Return [X, Y] of the center of cell containing provided text 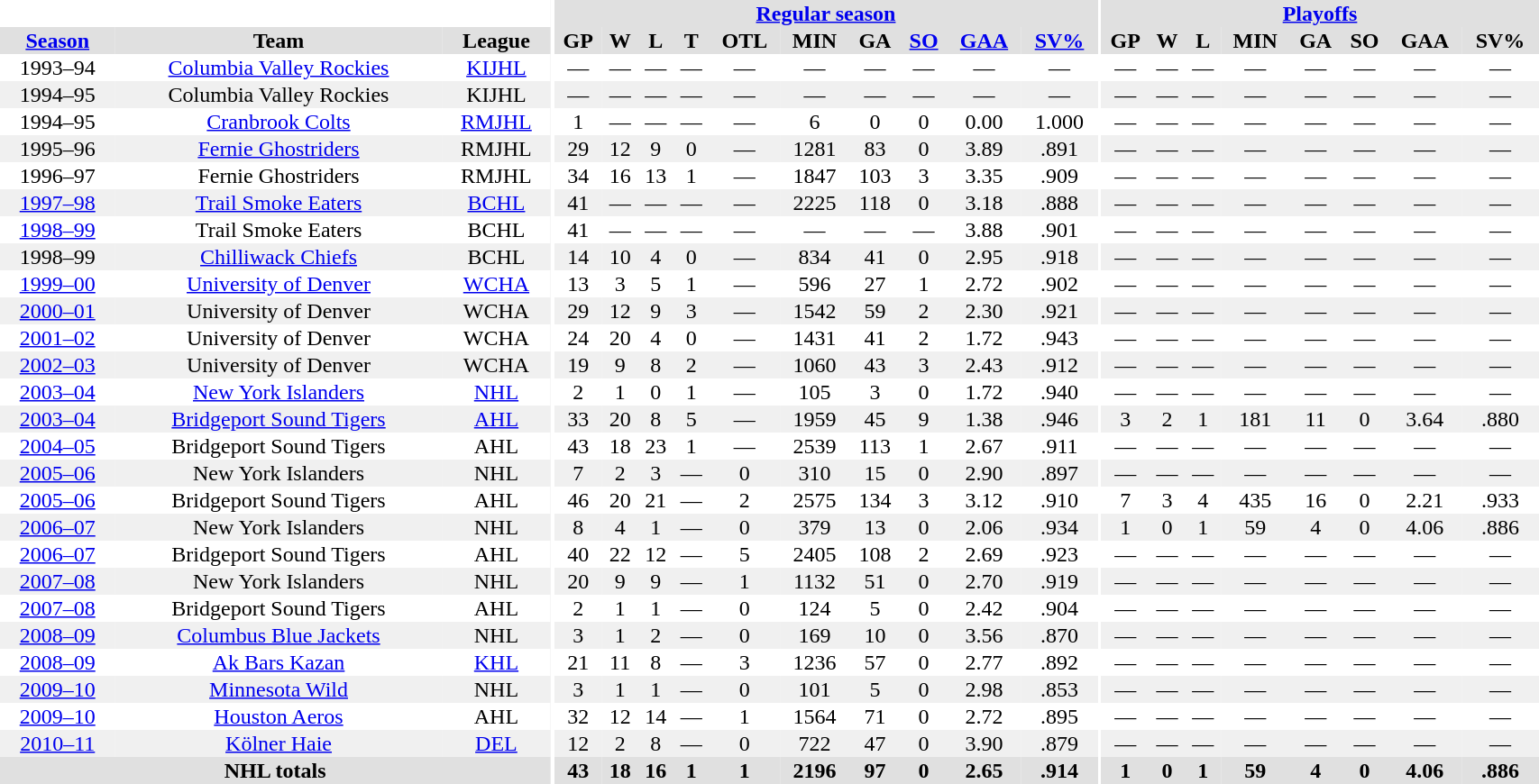
1997–98 [58, 203]
.923 [1059, 554]
.880 [1500, 419]
Team [278, 41]
2.69 [985, 554]
Ak Bars Kazan [278, 662]
.910 [1059, 500]
.904 [1059, 608]
.879 [1059, 743]
3.64 [1424, 419]
32 [579, 716]
105 [815, 392]
1132 [815, 581]
KHL [497, 662]
OTL [745, 41]
57 [875, 662]
2.65 [985, 770]
.902 [1059, 284]
3.89 [985, 149]
47 [875, 743]
19 [579, 365]
34 [579, 176]
DEL [497, 743]
1993–94 [58, 68]
181 [1255, 419]
103 [875, 176]
6 [815, 122]
113 [875, 446]
2002–03 [58, 365]
League [497, 41]
108 [875, 554]
2.42 [985, 608]
.940 [1059, 392]
.921 [1059, 311]
.909 [1059, 176]
2004–05 [58, 446]
Cranbrook Colts [278, 122]
134 [875, 500]
379 [815, 527]
3.35 [985, 176]
40 [579, 554]
22 [620, 554]
1542 [815, 311]
.918 [1059, 257]
3.12 [985, 500]
2.98 [985, 689]
.911 [1059, 446]
2.06 [985, 527]
97 [875, 770]
Minnesota Wild [278, 689]
71 [875, 716]
3.88 [985, 230]
2.21 [1424, 500]
Playoffs [1320, 14]
45 [875, 419]
101 [815, 689]
596 [815, 284]
.914 [1059, 770]
1996–97 [58, 176]
1236 [815, 662]
1.000 [1059, 122]
2.70 [985, 581]
.870 [1059, 635]
Columbus Blue Jackets [278, 635]
2.95 [985, 257]
.943 [1059, 338]
0.00 [985, 122]
.895 [1059, 716]
Regular season [826, 14]
118 [875, 203]
3.18 [985, 203]
3.90 [985, 743]
2405 [815, 554]
83 [875, 149]
834 [815, 257]
435 [1255, 500]
2.90 [985, 473]
2225 [815, 203]
.946 [1059, 419]
.891 [1059, 149]
27 [875, 284]
124 [815, 608]
NHL totals [275, 770]
T [692, 41]
2196 [815, 770]
1.38 [985, 419]
1995–96 [58, 149]
1999–00 [58, 284]
2.30 [985, 311]
2.77 [985, 662]
2575 [815, 500]
.901 [1059, 230]
15 [875, 473]
1060 [815, 365]
24 [579, 338]
310 [815, 473]
1564 [815, 716]
2010–11 [58, 743]
1431 [815, 338]
2001–02 [58, 338]
Chilliwack Chiefs [278, 257]
.919 [1059, 581]
.934 [1059, 527]
.912 [1059, 365]
Houston Aeros [278, 716]
169 [815, 635]
2.43 [985, 365]
1847 [815, 176]
1281 [815, 149]
33 [579, 419]
2539 [815, 446]
.892 [1059, 662]
51 [875, 581]
Season [58, 41]
2000–01 [58, 311]
.933 [1500, 500]
.888 [1059, 203]
1959 [815, 419]
23 [655, 446]
46 [579, 500]
.853 [1059, 689]
3.56 [985, 635]
.897 [1059, 473]
2.67 [985, 446]
Kölner Haie [278, 743]
722 [815, 743]
